For the text-containing cell, return its midpoint in [x, y] coordinate format. 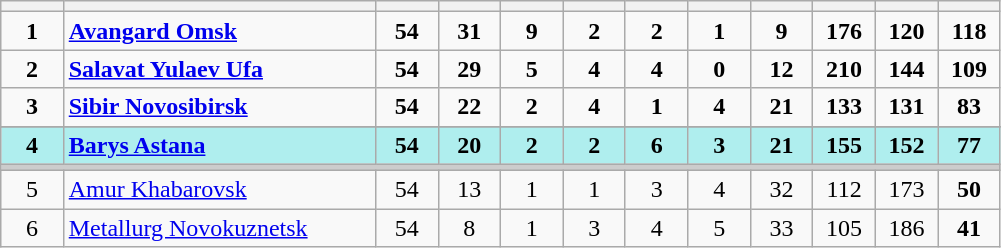
105 [844, 228]
Sibir Novosibirsk [219, 107]
152 [906, 145]
133 [844, 107]
29 [469, 69]
12 [781, 69]
83 [970, 107]
20 [469, 145]
109 [970, 69]
131 [906, 107]
22 [469, 107]
77 [970, 145]
173 [906, 190]
155 [844, 145]
0 [719, 69]
Avangard Omsk [219, 31]
8 [469, 228]
41 [970, 228]
Salavat Yulaev Ufa [219, 69]
120 [906, 31]
112 [844, 190]
13 [469, 190]
33 [781, 228]
186 [906, 228]
210 [844, 69]
50 [970, 190]
144 [906, 69]
Amur Khabarovsk [219, 190]
118 [970, 31]
31 [469, 31]
176 [844, 31]
Metallurg Novokuznetsk [219, 228]
32 [781, 190]
Barys Astana [219, 145]
